From the cell containing the given text, extract its center point as [X, Y] coordinate. 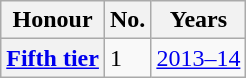
Years [198, 20]
Honour [53, 20]
No. [127, 20]
Fifth tier [53, 58]
1 [127, 58]
2013–14 [198, 58]
